Determine the [x, y] coordinate at the center of the cell enclosing the given text.  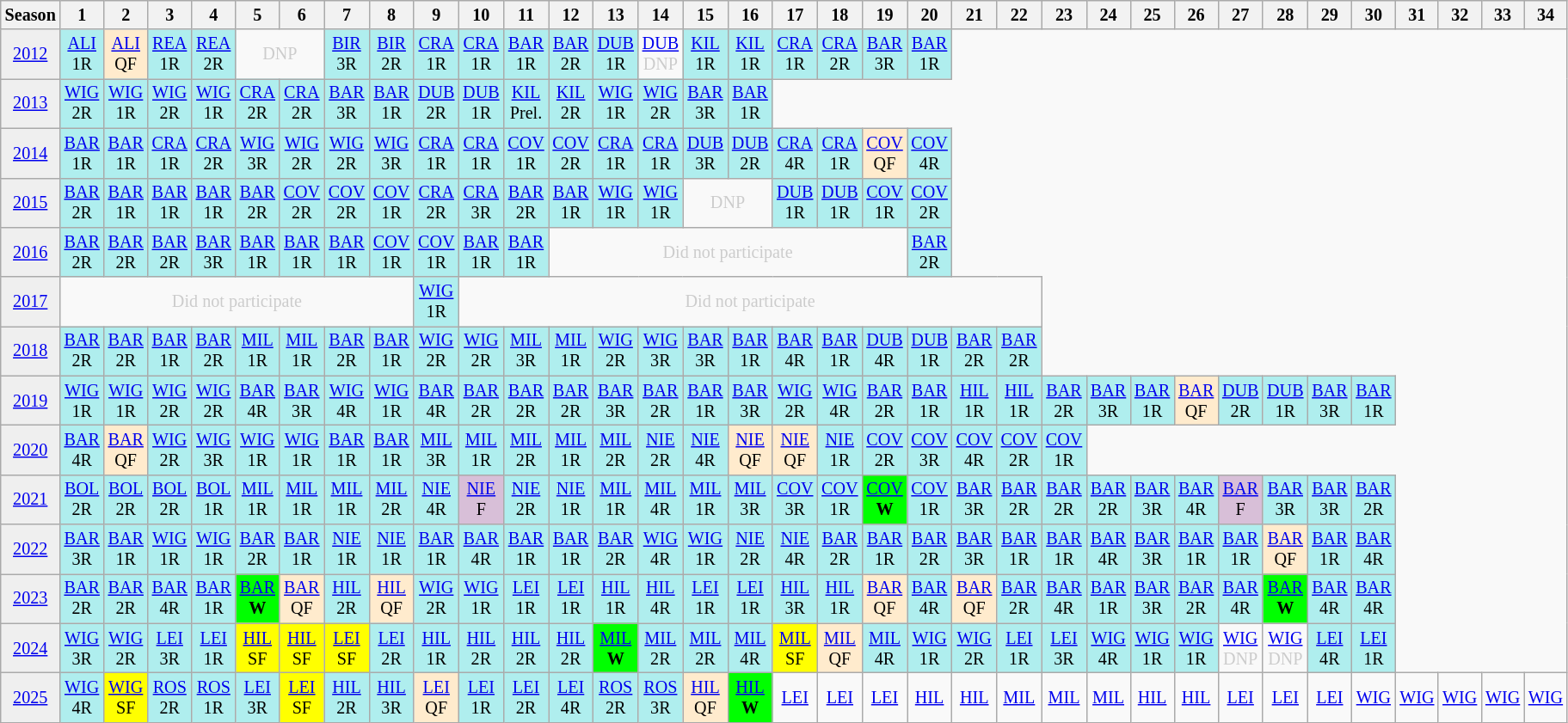
CRA4R [795, 153]
DUB4R [884, 352]
ROS1R [213, 698]
HIL4R [661, 599]
2012 [31, 54]
2 [126, 15]
32 [1460, 15]
20 [930, 15]
16 [750, 15]
2017 [31, 302]
2018 [31, 352]
2016 [31, 253]
31 [1417, 15]
NIEF [481, 499]
18 [839, 15]
21 [975, 15]
27 [1240, 15]
33 [1503, 15]
25 [1153, 15]
13 [616, 15]
24 [1108, 15]
2021 [31, 499]
34 [1546, 15]
HILW [750, 698]
15 [705, 15]
11 [526, 15]
12 [571, 15]
CRA3R [481, 203]
2014 [31, 153]
KILPrel. [526, 104]
BOL1R [213, 499]
BIR2R [391, 54]
COVQF [884, 153]
LEIQF [436, 698]
MILW [616, 648]
BIR3R [347, 54]
7 [347, 15]
ALI1R [83, 54]
19 [884, 15]
22 [1019, 15]
REA2R [213, 54]
14 [661, 15]
2020 [31, 450]
MILQF [839, 648]
28 [1285, 15]
6 [302, 15]
29 [1330, 15]
23 [1064, 15]
2024 [31, 648]
REA1R [170, 54]
9 [436, 15]
30 [1373, 15]
DUB3R [705, 153]
10 [481, 15]
KIL2R [571, 104]
2023 [31, 599]
BARF [1240, 499]
4 [213, 15]
3 [170, 15]
COVW [884, 499]
17 [795, 15]
ROS3R [661, 698]
5 [258, 15]
WIGSF [126, 698]
MILSF [795, 648]
2019 [31, 401]
2013 [31, 104]
Season [31, 15]
26 [1196, 15]
2015 [31, 203]
8 [391, 15]
DUBDNP [661, 54]
2025 [31, 698]
1 [83, 15]
ALIQF [126, 54]
2022 [31, 549]
